Capture the cell that displays the provided text and extract its [x, y] central coordinate. 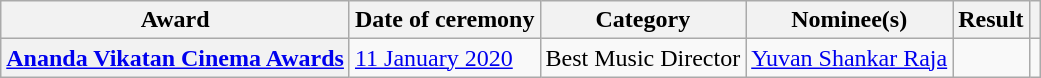
Yuvan Shankar Raja [850, 58]
Award [176, 20]
11 January 2020 [444, 58]
Result [991, 20]
Nominee(s) [850, 20]
Ananda Vikatan Cinema Awards [176, 58]
Best Music Director [643, 58]
Date of ceremony [444, 20]
Category [643, 20]
